Identify which cell holds the provided text, then report its [X, Y] central coordinate. 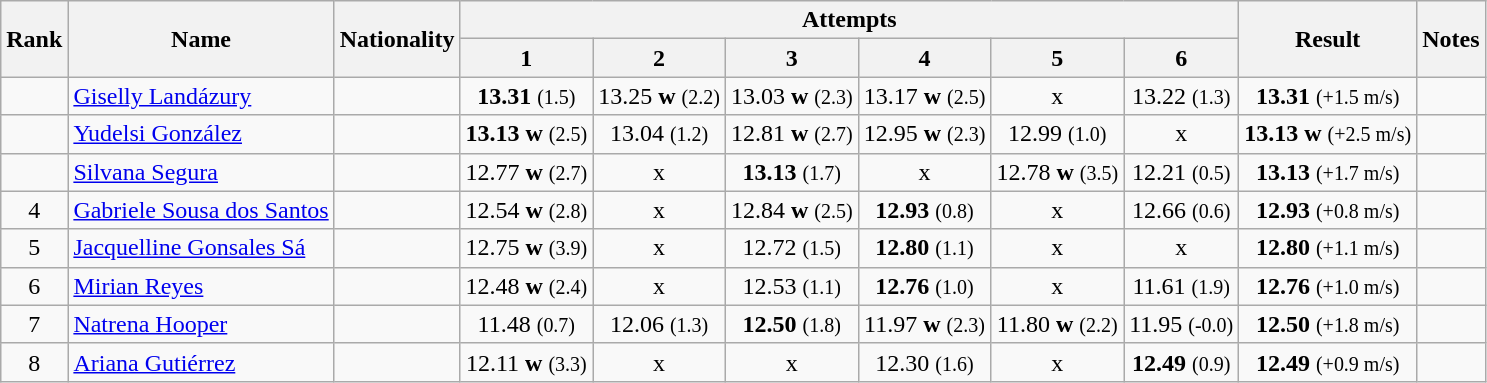
11.95 (-0.0) [1182, 324]
12.93 (0.8) [924, 210]
Rank [34, 39]
13.13 (+1.7 m/s) [1328, 172]
11.80 w (2.2) [1058, 324]
12.77 w (2.7) [526, 172]
8 [34, 362]
7 [34, 324]
13.17 w (2.5) [924, 96]
Result [1328, 39]
12.49 (0.9) [1182, 362]
Silvana Segura [201, 172]
3 [792, 58]
12.78 w (3.5) [1058, 172]
Yudelsi González [201, 134]
Attempts [850, 20]
2 [660, 58]
12.48 w (2.4) [526, 286]
12.84 w (2.5) [792, 210]
12.53 (1.1) [792, 286]
Name [201, 39]
12.76 (1.0) [924, 286]
12.93 (+0.8 m/s) [1328, 210]
12.66 (0.6) [1182, 210]
13.25 w (2.2) [660, 96]
Nationality [397, 39]
12.54 w (2.8) [526, 210]
12.50 (1.8) [792, 324]
12.80 (1.1) [924, 248]
11.48 (0.7) [526, 324]
11.97 w (2.3) [924, 324]
Notes [1451, 39]
12.72 (1.5) [792, 248]
Mirian Reyes [201, 286]
11.61 (1.9) [1182, 286]
1 [526, 58]
12.30 (1.6) [924, 362]
13.22 (1.3) [1182, 96]
12.11 w (3.3) [526, 362]
12.75 w (3.9) [526, 248]
13.31 (1.5) [526, 96]
13.13 w (2.5) [526, 134]
Natrena Hooper [201, 324]
13.31 (+1.5 m/s) [1328, 96]
12.06 (1.3) [660, 324]
13.13 w (+2.5 m/s) [1328, 134]
12.49 (+0.9 m/s) [1328, 362]
12.21 (0.5) [1182, 172]
Gabriele Sousa dos Santos [201, 210]
Jacquelline Gonsales Sá [201, 248]
12.76 (+1.0 m/s) [1328, 286]
13.13 (1.7) [792, 172]
12.50 (+1.8 m/s) [1328, 324]
13.04 (1.2) [660, 134]
12.80 (+1.1 m/s) [1328, 248]
12.81 w (2.7) [792, 134]
Giselly Landázury [201, 96]
12.95 w (2.3) [924, 134]
Ariana Gutiérrez [201, 362]
13.03 w (2.3) [792, 96]
12.99 (1.0) [1058, 134]
